Detect which cell encompasses the target text, then output its [x, y] center coordinate. 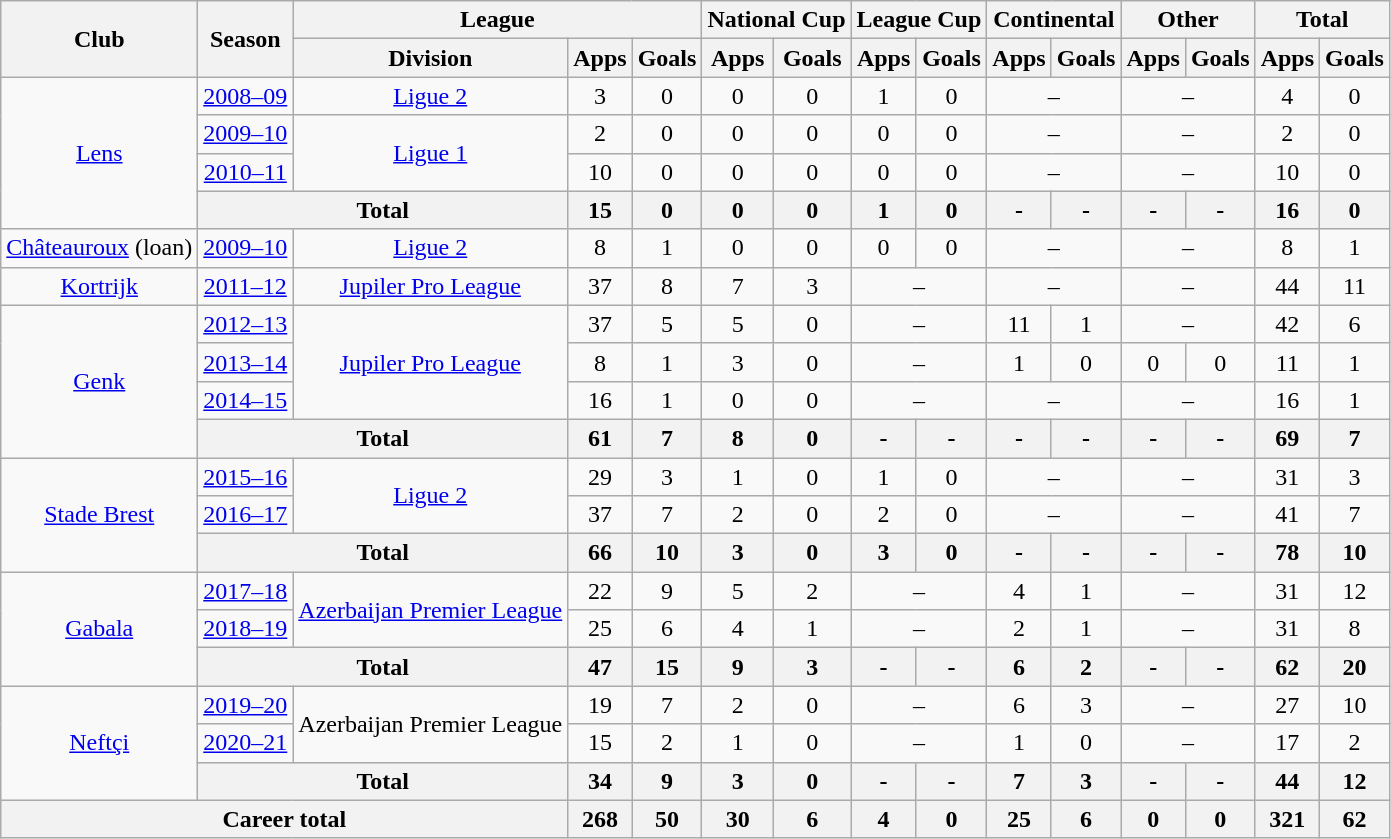
National Cup [776, 20]
League Cup [919, 20]
2011–12 [246, 286]
2010–11 [246, 172]
22 [600, 591]
41 [1287, 515]
Ligue 1 [430, 153]
Other [1188, 20]
Season [246, 39]
2014–15 [246, 400]
2016–17 [246, 515]
268 [600, 819]
2015–16 [246, 477]
Châteauroux (loan) [100, 248]
321 [1287, 819]
Club [100, 39]
2020–21 [246, 743]
2013–14 [246, 362]
Division [430, 58]
20 [1355, 667]
Continental [1054, 20]
69 [1287, 438]
19 [600, 705]
Gabala [100, 629]
47 [600, 667]
29 [600, 477]
Kortrijk [100, 286]
League [498, 20]
27 [1287, 705]
2017–18 [246, 591]
30 [738, 819]
66 [600, 553]
Stade Brest [100, 515]
34 [600, 781]
Genk [100, 381]
2012–13 [246, 324]
2008–09 [246, 96]
Neftçi [100, 743]
42 [1287, 324]
50 [667, 819]
Career total [284, 819]
Lens [100, 153]
17 [1287, 743]
61 [600, 438]
78 [1287, 553]
2019–20 [246, 705]
2018–19 [246, 629]
